For the text-containing cell, return its midpoint in (x, y) coordinate format. 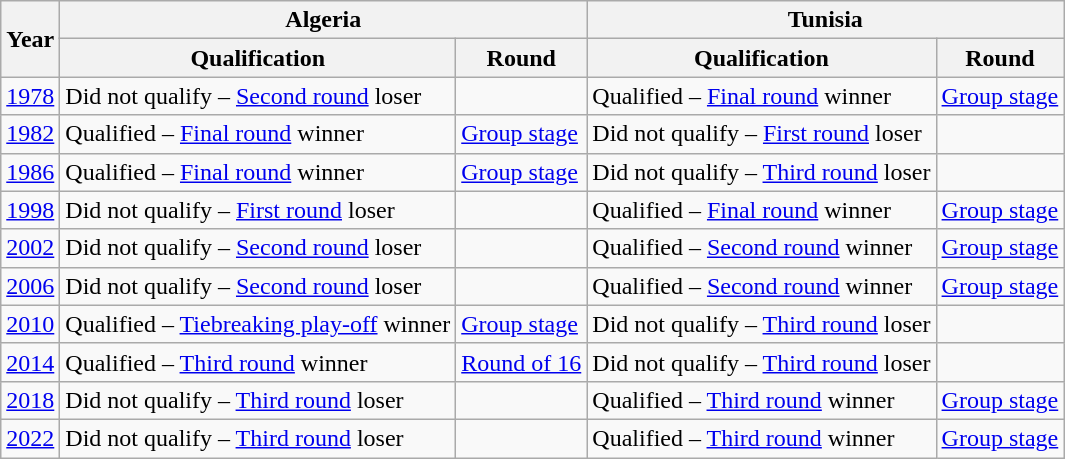
2022 (30, 438)
Round of 16 (522, 362)
Algeria (324, 20)
1998 (30, 210)
2018 (30, 400)
2006 (30, 286)
1986 (30, 172)
Year (30, 39)
Tunisia (826, 20)
Qualified – Tiebreaking play-off winner (258, 324)
2002 (30, 248)
1982 (30, 134)
2010 (30, 324)
1978 (30, 96)
2014 (30, 362)
